For the text-containing cell, return its midpoint in (X, Y) coordinate format. 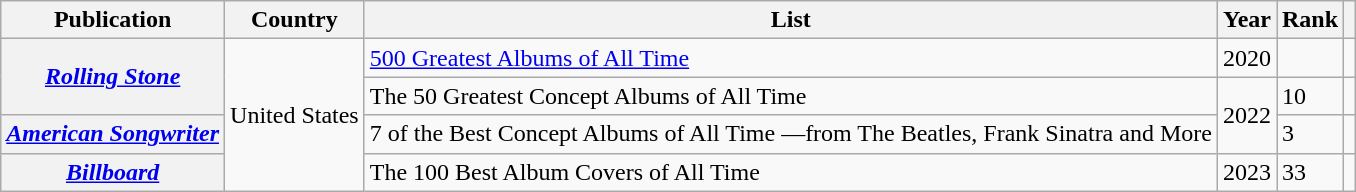
Publication (113, 20)
United States (295, 115)
The 100 Best Album Covers of All Time (790, 172)
10 (1310, 96)
The 50 Greatest Concept Albums of All Time (790, 96)
Rank (1310, 20)
American Songwriter (113, 134)
2022 (1246, 115)
Rolling Stone (113, 77)
Billboard (113, 172)
500 Greatest Albums of All Time (790, 58)
7 of the Best Concept Albums of All Time —from The Beatles, Frank Sinatra and More (790, 134)
3 (1310, 134)
2020 (1246, 58)
Country (295, 20)
33 (1310, 172)
2023 (1246, 172)
Year (1246, 20)
List (790, 20)
